Detect which cell encompasses the target text, then output its [X, Y] center coordinate. 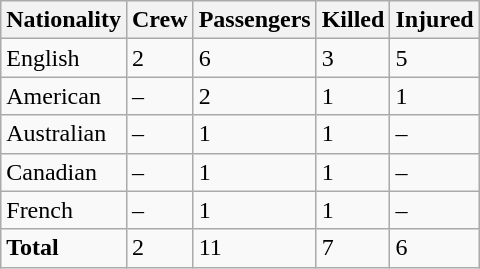
Nationality [64, 20]
Canadian [64, 172]
American [64, 96]
English [64, 58]
3 [353, 58]
Passengers [254, 20]
Crew [160, 20]
Australian [64, 134]
11 [254, 248]
Killed [353, 20]
Injured [434, 20]
French [64, 210]
Total [64, 248]
5 [434, 58]
7 [353, 248]
